Determine the [x, y] coordinate at the center of the cell enclosing the given text.  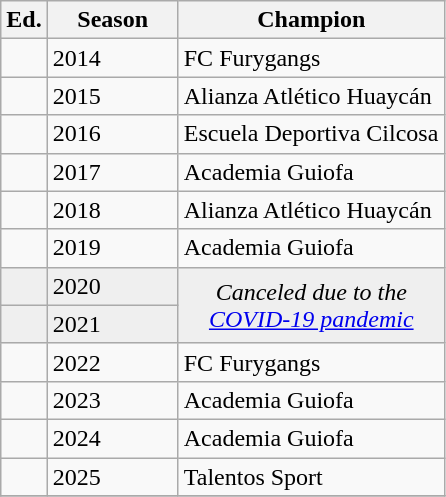
2014 [112, 58]
Talentos Sport [311, 477]
2017 [112, 172]
2025 [112, 477]
Season [112, 20]
2016 [112, 134]
2023 [112, 400]
Champion [311, 20]
2020 [112, 286]
2022 [112, 362]
2024 [112, 438]
Canceled due to the COVID-19 pandemic [311, 305]
2019 [112, 248]
Escuela Deportiva Cilcosa [311, 134]
Ed. [24, 20]
2021 [112, 324]
2015 [112, 96]
2018 [112, 210]
